Search for the cell housing the specified text and yield its (x, y) center coordinate. 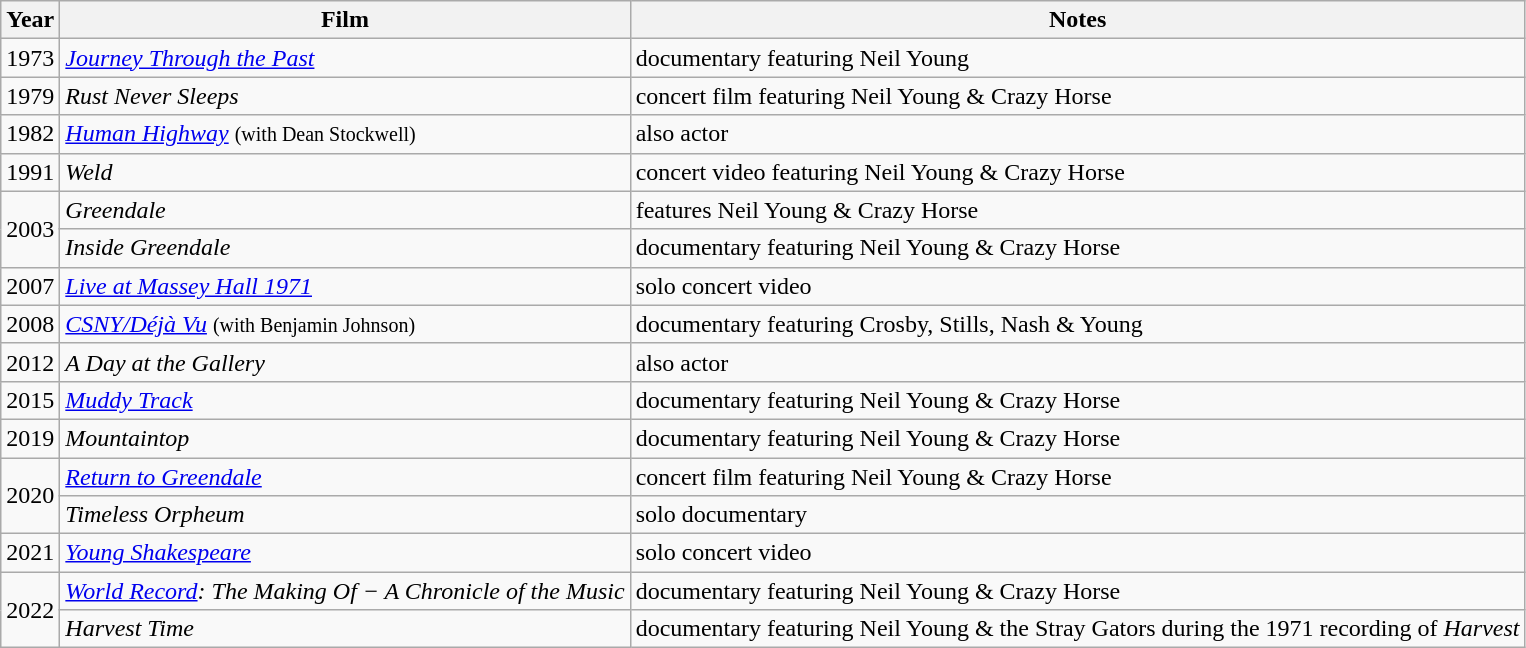
2007 (30, 286)
Weld (345, 172)
Human Highway (with Dean Stockwell) (345, 134)
1982 (30, 134)
2022 (30, 610)
2020 (30, 496)
Greendale (345, 210)
1979 (30, 96)
Mountaintop (345, 438)
1991 (30, 172)
Year (30, 20)
documentary featuring Neil Young (1078, 58)
2021 (30, 553)
Live at Massey Hall 1971 (345, 286)
Muddy Track (345, 400)
2019 (30, 438)
A Day at the Gallery (345, 362)
2015 (30, 400)
Return to Greendale (345, 477)
Rust Never Sleeps (345, 96)
solo documentary (1078, 515)
Harvest Time (345, 629)
2008 (30, 324)
documentary featuring Neil Young & the Stray Gators during the 1971 recording of Harvest (1078, 629)
documentary featuring Crosby, Stills, Nash & Young (1078, 324)
Notes (1078, 20)
2003 (30, 229)
Timeless Orpheum (345, 515)
1973 (30, 58)
Film (345, 20)
concert video featuring Neil Young & Crazy Horse (1078, 172)
2012 (30, 362)
features Neil Young & Crazy Horse (1078, 210)
CSNY/Déjà Vu (with Benjamin Johnson) (345, 324)
Journey Through the Past (345, 58)
World Record: The Making Of − A Chronicle of the Music (345, 591)
Young Shakespeare (345, 553)
Inside Greendale (345, 248)
